Extract the [x, y] coordinate from the center of the cell holding the provided text.  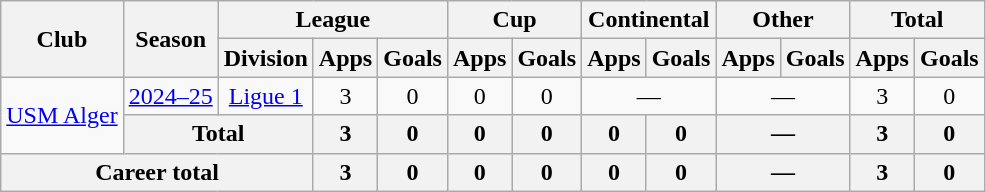
Club [62, 39]
USM Alger [62, 115]
Division [266, 58]
Ligue 1 [266, 96]
Season [170, 39]
League [332, 20]
Cup [514, 20]
2024–25 [170, 96]
Career total [158, 172]
Other [783, 20]
Continental [649, 20]
